Detect which cell encompasses the target text, then output its [x, y] center coordinate. 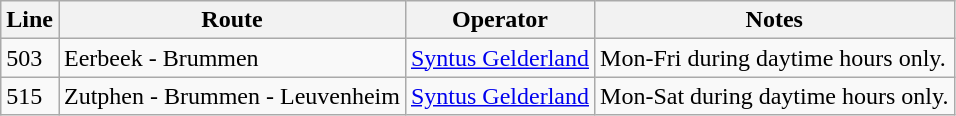
Eerbeek - Brummen [232, 58]
Route [232, 20]
Zutphen - Brummen - Leuvenheim [232, 96]
503 [30, 58]
Line [30, 20]
Notes [774, 20]
515 [30, 96]
Operator [500, 20]
Mon-Fri during daytime hours only. [774, 58]
Mon-Sat during daytime hours only. [774, 96]
